Return the (x, y) coordinate for the center point of the cell that contains the specified text.  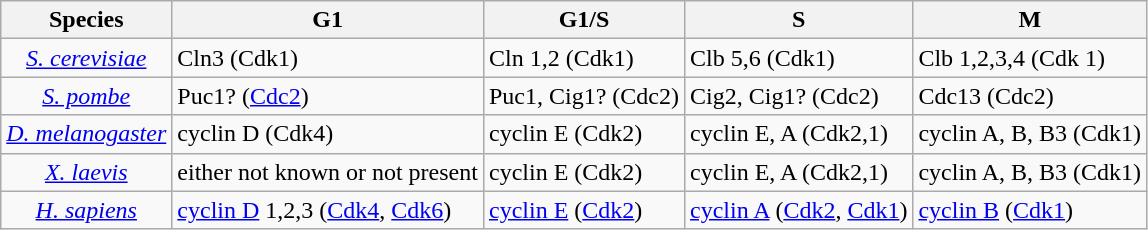
G1 (328, 20)
Cln3 (Cdk1) (328, 58)
cyclin A (Cdk2, Cdk1) (799, 210)
either not known or not present (328, 172)
Puc1? (Cdc2) (328, 96)
X. laevis (86, 172)
S. cerevisiae (86, 58)
G1/S (584, 20)
cyclin B (Cdk1) (1030, 210)
M (1030, 20)
S. pombe (86, 96)
Puc1, Cig1? (Cdc2) (584, 96)
Clb 1,2,3,4 (Cdk 1) (1030, 58)
cyclin D (Cdk4) (328, 134)
Cln 1,2 (Cdk1) (584, 58)
Cdc13 (Cdc2) (1030, 96)
D. melanogaster (86, 134)
S (799, 20)
cyclin D 1,2,3 (Cdk4, Cdk6) (328, 210)
Cig2, Cig1? (Cdc2) (799, 96)
Species (86, 20)
Clb 5,6 (Cdk1) (799, 58)
H. sapiens (86, 210)
